Pinpoint the cell where the given text exists, returning its (x, y) midpoint coordinate. 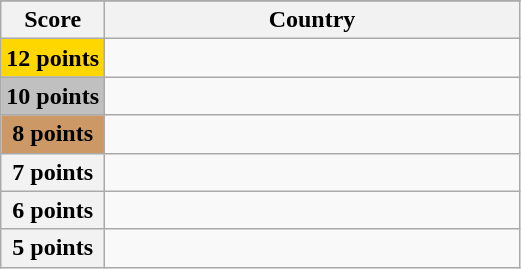
10 points (53, 96)
12 points (53, 58)
7 points (53, 172)
5 points (53, 248)
Score (53, 20)
Country (312, 20)
8 points (53, 134)
6 points (53, 210)
